Identify which cell holds the provided text, then report its (x, y) central coordinate. 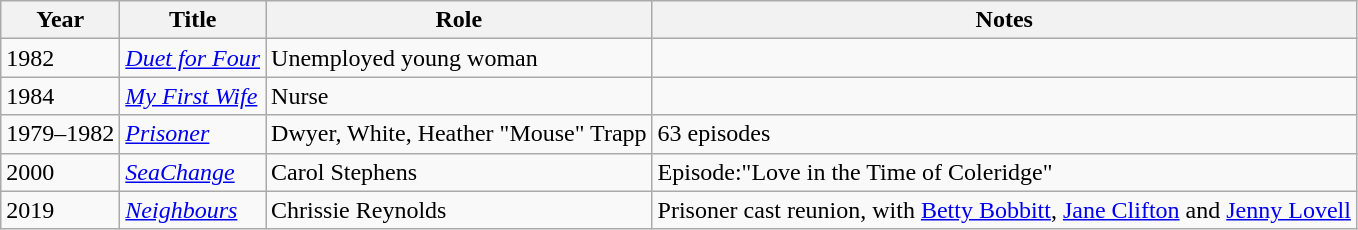
Prisoner cast reunion, with Betty Bobbitt, Jane Clifton and Jenny Lovell (1004, 210)
Unemployed young woman (460, 58)
Prisoner (193, 134)
1984 (60, 96)
1982 (60, 58)
Duet for Four (193, 58)
Notes (1004, 20)
My First Wife (193, 96)
Neighbours (193, 210)
Year (60, 20)
1979–1982 (60, 134)
63 episodes (1004, 134)
Nurse (460, 96)
2019 (60, 210)
Dwyer, White, Heather "Mouse" Trapp (460, 134)
Title (193, 20)
Chrissie Reynolds (460, 210)
Episode:"Love in the Time of Coleridge" (1004, 172)
2000 (60, 172)
Carol Stephens (460, 172)
SeaChange (193, 172)
Role (460, 20)
